Detect which cell encompasses the target text, then output its (X, Y) center coordinate. 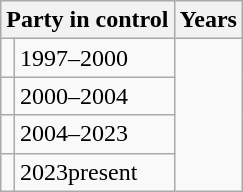
Years (208, 20)
2004–2023 (94, 134)
2023present (94, 172)
2000–2004 (94, 96)
1997–2000 (94, 58)
Party in control (88, 20)
